Pinpoint the cell where the given text exists, returning its [X, Y] midpoint coordinate. 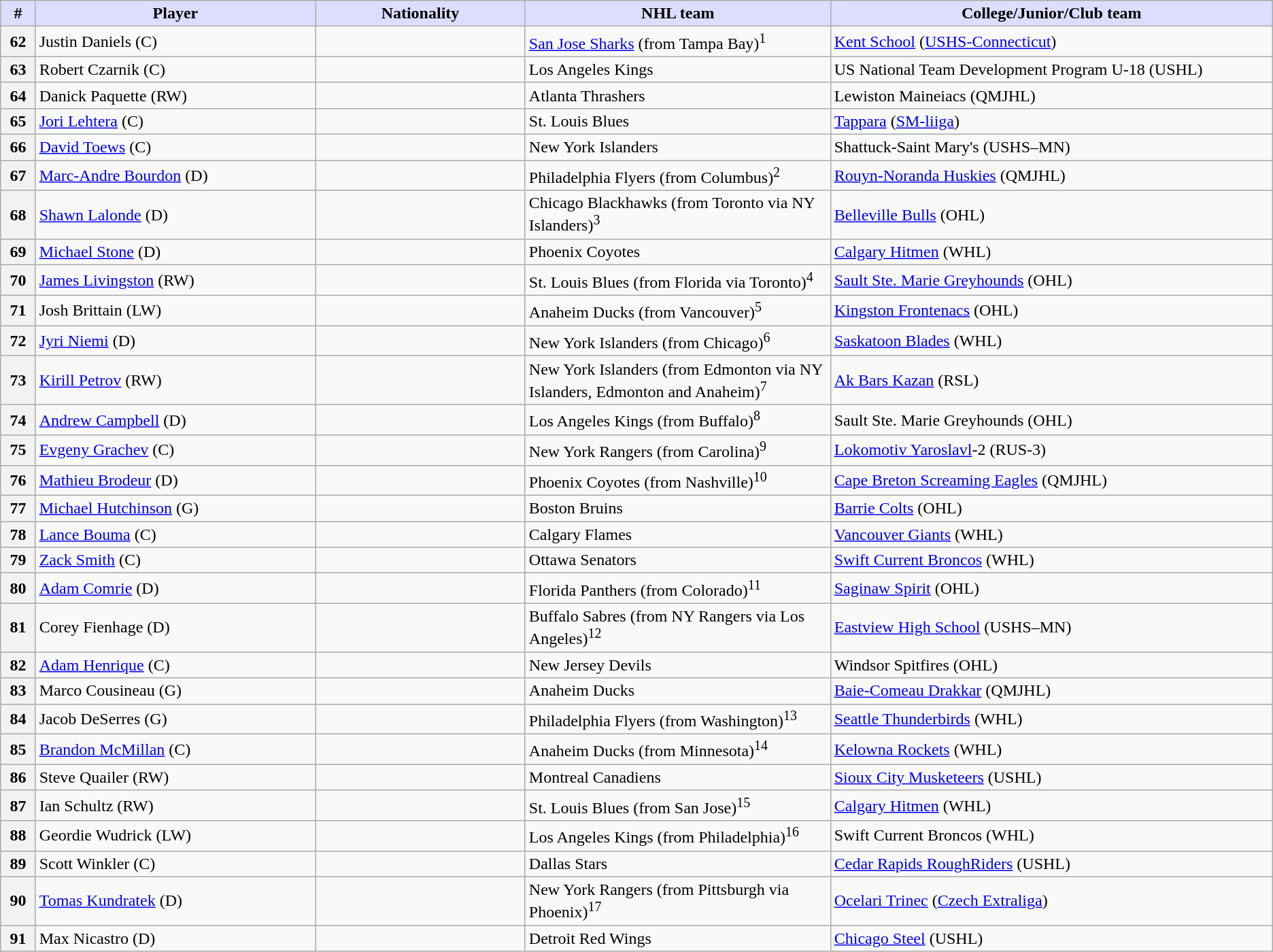
67 [18, 175]
St. Louis Blues (from San Jose)15 [677, 805]
Tappara (SM-liiga) [1051, 121]
# [18, 14]
Robert Czarnik (C) [175, 69]
Windsor Spitfires (OHL) [1051, 665]
Michael Stone (D) [175, 252]
Nationality [420, 14]
71 [18, 310]
New York Islanders (from Edmonton via NY Islanders, Edmonton and Anaheim)7 [677, 380]
Kingston Frontenacs (OHL) [1051, 310]
91 [18, 938]
72 [18, 341]
80 [18, 589]
Josh Brittain (LW) [175, 310]
Tomas Kundratek (D) [175, 901]
US National Team Development Program U-18 (USHL) [1051, 69]
College/Junior/Club team [1051, 14]
81 [18, 628]
Jacob DeSerres (G) [175, 719]
Florida Panthers (from Colorado)11 [677, 589]
Eastview High School (USHS–MN) [1051, 628]
Chicago Steel (USHL) [1051, 938]
63 [18, 69]
Buffalo Sabres (from NY Rangers via Los Angeles)12 [677, 628]
New York Islanders [677, 148]
82 [18, 665]
Detroit Red Wings [677, 938]
Zack Smith (C) [175, 560]
Cape Breton Screaming Eagles (QMJHL) [1051, 480]
89 [18, 864]
NHL team [677, 14]
Baie-Comeau Drakkar (QMJHL) [1051, 691]
New Jersey Devils [677, 665]
Ian Schultz (RW) [175, 805]
Los Angeles Kings [677, 69]
Adam Comrie (D) [175, 589]
Belleville Bulls (OHL) [1051, 215]
Los Angeles Kings (from Buffalo)8 [677, 420]
Lewiston Maineiacs (QMJHL) [1051, 95]
84 [18, 719]
Los Angeles Kings (from Philadelphia)16 [677, 836]
86 [18, 777]
Steve Quailer (RW) [175, 777]
Philadelphia Flyers (from Washington)13 [677, 719]
85 [18, 749]
87 [18, 805]
Philadelphia Flyers (from Columbus)2 [677, 175]
Ocelari Trinec (Czech Extraliga) [1051, 901]
Michael Hutchinson (G) [175, 509]
62 [18, 42]
Marco Cousineau (G) [175, 691]
Lance Bouma (C) [175, 534]
Kent School (USHS-Connecticut) [1051, 42]
Mathieu Brodeur (D) [175, 480]
Sioux City Musketeers (USHL) [1051, 777]
New York Rangers (from Pittsburgh via Phoenix)17 [677, 901]
James Livingston (RW) [175, 280]
Montreal Canadiens [677, 777]
Seattle Thunderbirds (WHL) [1051, 719]
Saginaw Spirit (OHL) [1051, 589]
Atlanta Thrashers [677, 95]
73 [18, 380]
Phoenix Coyotes [677, 252]
Cedar Rapids RoughRiders (USHL) [1051, 864]
Phoenix Coyotes (from Nashville)10 [677, 480]
Max Nicastro (D) [175, 938]
San Jose Sharks (from Tampa Bay)1 [677, 42]
Calgary Flames [677, 534]
Ottawa Senators [677, 560]
Kelowna Rockets (WHL) [1051, 749]
Geordie Wudrick (LW) [175, 836]
70 [18, 280]
Corey Fienhage (D) [175, 628]
65 [18, 121]
Anaheim Ducks (from Minnesota)14 [677, 749]
90 [18, 901]
David Toews (C) [175, 148]
66 [18, 148]
Justin Daniels (C) [175, 42]
Anaheim Ducks [677, 691]
Anaheim Ducks (from Vancouver)5 [677, 310]
New York Rangers (from Carolina)9 [677, 450]
Danick Paquette (RW) [175, 95]
Shattuck-Saint Mary's (USHS–MN) [1051, 148]
New York Islanders (from Chicago)6 [677, 341]
83 [18, 691]
Brandon McMillan (C) [175, 749]
Chicago Blackhawks (from Toronto via NY Islanders)3 [677, 215]
Ak Bars Kazan (RSL) [1051, 380]
Vancouver Giants (WHL) [1051, 534]
Kirill Petrov (RW) [175, 380]
Jyri Niemi (D) [175, 341]
76 [18, 480]
Lokomotiv Yaroslavl-2 (RUS-3) [1051, 450]
Boston Bruins [677, 509]
Dallas Stars [677, 864]
74 [18, 420]
69 [18, 252]
St. Louis Blues [677, 121]
St. Louis Blues (from Florida via Toronto)4 [677, 280]
Rouyn-Noranda Huskies (QMJHL) [1051, 175]
68 [18, 215]
Andrew Campbell (D) [175, 420]
88 [18, 836]
Saskatoon Blades (WHL) [1051, 341]
Barrie Colts (OHL) [1051, 509]
Evgeny Grachev (C) [175, 450]
75 [18, 450]
77 [18, 509]
Scott Winkler (C) [175, 864]
79 [18, 560]
Marc-Andre Bourdon (D) [175, 175]
Adam Henrique (C) [175, 665]
Jori Lehtera (C) [175, 121]
Player [175, 14]
64 [18, 95]
Shawn Lalonde (D) [175, 215]
78 [18, 534]
